For the text-containing cell, return its midpoint in [X, Y] coordinate format. 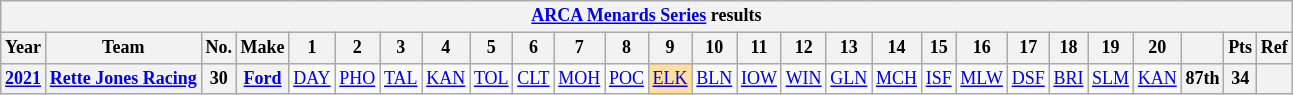
ARCA Menards Series results [646, 16]
6 [534, 48]
MLW [982, 78]
CLT [534, 78]
2 [358, 48]
87th [1202, 78]
TAL [401, 78]
Year [24, 48]
No. [218, 48]
20 [1157, 48]
TOL [492, 78]
MOH [580, 78]
Team [123, 48]
WIN [804, 78]
IOW [760, 78]
Make [262, 48]
5 [492, 48]
DAY [312, 78]
10 [714, 48]
30 [218, 78]
2021 [24, 78]
MCH [897, 78]
19 [1111, 48]
13 [849, 48]
BRI [1068, 78]
34 [1240, 78]
ELK [670, 78]
15 [938, 48]
8 [627, 48]
4 [446, 48]
DSF [1028, 78]
SLM [1111, 78]
Rette Jones Racing [123, 78]
Ref [1274, 48]
GLN [849, 78]
14 [897, 48]
POC [627, 78]
11 [760, 48]
1 [312, 48]
3 [401, 48]
PHO [358, 78]
Ford [262, 78]
Pts [1240, 48]
9 [670, 48]
12 [804, 48]
BLN [714, 78]
18 [1068, 48]
7 [580, 48]
16 [982, 48]
17 [1028, 48]
ISF [938, 78]
